Identify which cell holds the provided text, then report its [x, y] central coordinate. 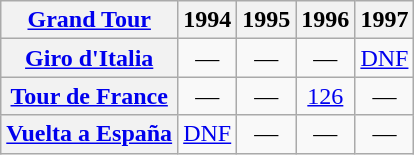
1997 [384, 20]
1994 [208, 20]
Vuelta a España [90, 134]
126 [326, 96]
Giro d'Italia [90, 58]
Tour de France [90, 96]
1995 [266, 20]
Grand Tour [90, 20]
1996 [326, 20]
